Find where the given text appears and provide that cell's center as [x, y] coordinate. 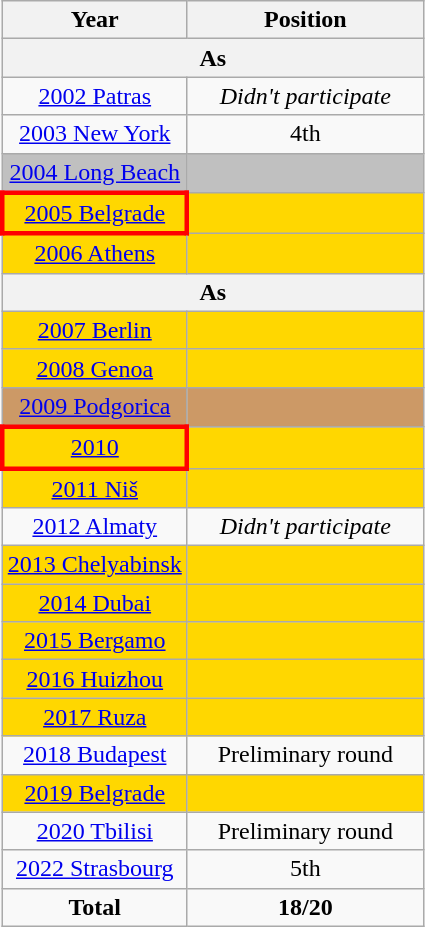
2013 Chelyabinsk [94, 565]
2018 Budapest [94, 755]
2003 New York [94, 134]
2007 Berlin [94, 330]
18/20 [305, 907]
2019 Belgrade [94, 793]
2004 Long Beach [94, 173]
2006 Athens [94, 254]
Total [94, 907]
2014 Dubai [94, 603]
2008 Genoa [94, 368]
2015 Bergamo [94, 641]
2012 Almaty [94, 527]
2009 Podgorica [94, 407]
2002 Patras [94, 96]
2005 Belgrade [94, 214]
2016 Huizhou [94, 679]
5th [305, 869]
2017 Ruza [94, 717]
Year [94, 20]
Position [305, 20]
2022 Strasbourg [94, 869]
2011 Niš [94, 488]
4th [305, 134]
2010 [94, 448]
2020 Tbilisi [94, 831]
